Return [x, y] of the center of cell containing provided text 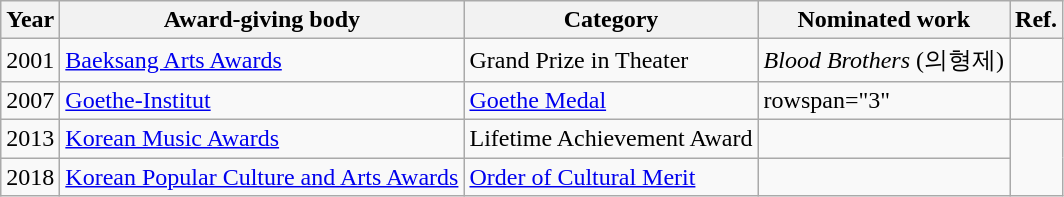
Lifetime Achievement Award [611, 138]
Ref. [1036, 20]
2001 [30, 60]
2007 [30, 100]
Korean Music Awards [262, 138]
Baeksang Arts Awards [262, 60]
Korean Popular Culture and Arts Awards [262, 177]
Award-giving body [262, 20]
rowspan="3" [884, 100]
Order of Cultural Merit [611, 177]
Goethe Medal [611, 100]
2018 [30, 177]
Category [611, 20]
Grand Prize in Theater [611, 60]
Blood Brothers (의형제) [884, 60]
Year [30, 20]
Nominated work [884, 20]
2013 [30, 138]
Goethe-Institut [262, 100]
